Return (X, Y) of the center of cell containing provided text 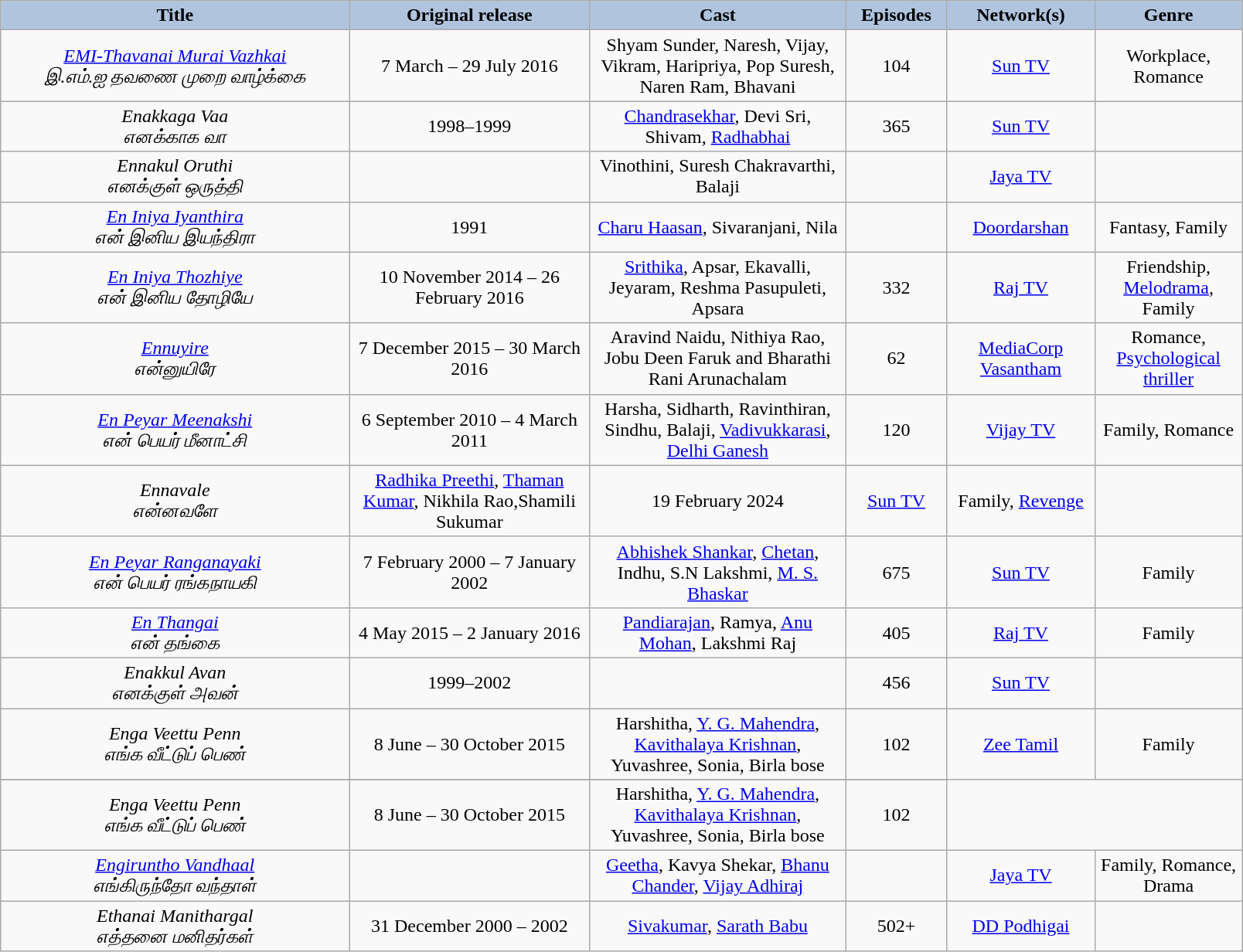
Engiruntho Vandhaal எங்கிருந்தோ வந்தாள் (175, 876)
7 February 2000 – 7 January 2002 (470, 572)
Cast (717, 15)
Family, Romance (1169, 430)
Sivakumar, Sarath Babu (717, 926)
Family, Revenge (1020, 501)
Romance, Psychological thriller (1169, 359)
Title (175, 15)
DD Podhigai (1020, 926)
Enakkul Avan எனக்குள் அவன் (175, 683)
Original release (470, 15)
Ennavale என்னவளே (175, 501)
Network(s) (1020, 15)
332 (897, 287)
Aravind Naidu, Nithiya Rao, Jobu Deen Faruk and Bharathi Rani Arunachalam (717, 359)
Shyam Sunder, Naresh, Vijay, Vikram, Haripriya, Pop Suresh, Naren Ram, Bhavani (717, 66)
7 December 2015 – 30 March 2016 (470, 359)
Friendship, Melodrama, Family (1169, 287)
Episodes (897, 15)
Geetha, Kavya Shekar, Bhanu Chander, Vijay Adhiraj (717, 876)
Genre (1169, 15)
Radhika Preethi, Thaman Kumar, Nikhila Rao,Shamili Sukumar (470, 501)
104 (897, 66)
1998–1999 (470, 127)
1999–2002 (470, 683)
62 (897, 359)
Pandiarajan, Ramya, Anu Mohan, Lakshmi Raj (717, 632)
Ennuyire என்னுயிரே (175, 359)
Zee Tamil (1020, 743)
7 March – 29 July 2016 (470, 66)
Family, Romance, Drama (1169, 876)
Harsha, Sidharth, Ravinthiran, Sindhu, Balaji, Vadivukkarasi, Delhi Ganesh (717, 430)
Doordarshan (1020, 227)
Enakkaga Vaa எனக்காக வா (175, 127)
456 (897, 683)
EMI-Thavanai Murai Vazhkai இ.எம்.ஐ தவணை முறை வாழ்க்கை (175, 66)
Charu Haasan, Sivaranjani, Nila (717, 227)
MediaCorp Vasantham (1020, 359)
Workplace, Romance (1169, 66)
19 February 2024 (717, 501)
Fantasy, Family (1169, 227)
502+ (897, 926)
6 September 2010 – 4 March 2011 (470, 430)
365 (897, 127)
4 May 2015 – 2 January 2016 (470, 632)
En Iniya Thozhiye என் இனிய தோழியே (175, 287)
Srithika, Apsar, Ekavalli, Jeyaram, Reshma Pasupuleti, Apsara (717, 287)
En Peyar Ranganayaki என் பெயர் ரங்கநாயகி (175, 572)
Chandrasekhar, Devi Sri, Shivam, Radhabhai (717, 127)
675 (897, 572)
Vijay TV (1020, 430)
10 November 2014 – 26 February 2016 (470, 287)
Abhishek Shankar, Chetan, Indhu, S.N Lakshmi, M. S. Bhaskar (717, 572)
Ethanai Manithargal எத்தனை மனிதர்கள் (175, 926)
Ennakul Oruthi எனக்குள் ஒருத்தி (175, 176)
Vinothini, Suresh Chakravarthi, Balaji (717, 176)
31 December 2000 – 2002 (470, 926)
En Thangai என் தங்கை (175, 632)
405 (897, 632)
1991 (470, 227)
En Iniya Iyanthira என் இனிய இயந்திரா (175, 227)
En Peyar Meenakshi என் பெயர் மீனாட்சி (175, 430)
120 (897, 430)
